Find where the given text appears and provide that cell's center as [x, y] coordinate. 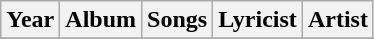
Lyricist [258, 20]
Album [101, 20]
Artist [338, 20]
Year [30, 20]
Songs [178, 20]
